Pinpoint the cell where the given text exists, returning its [X, Y] midpoint coordinate. 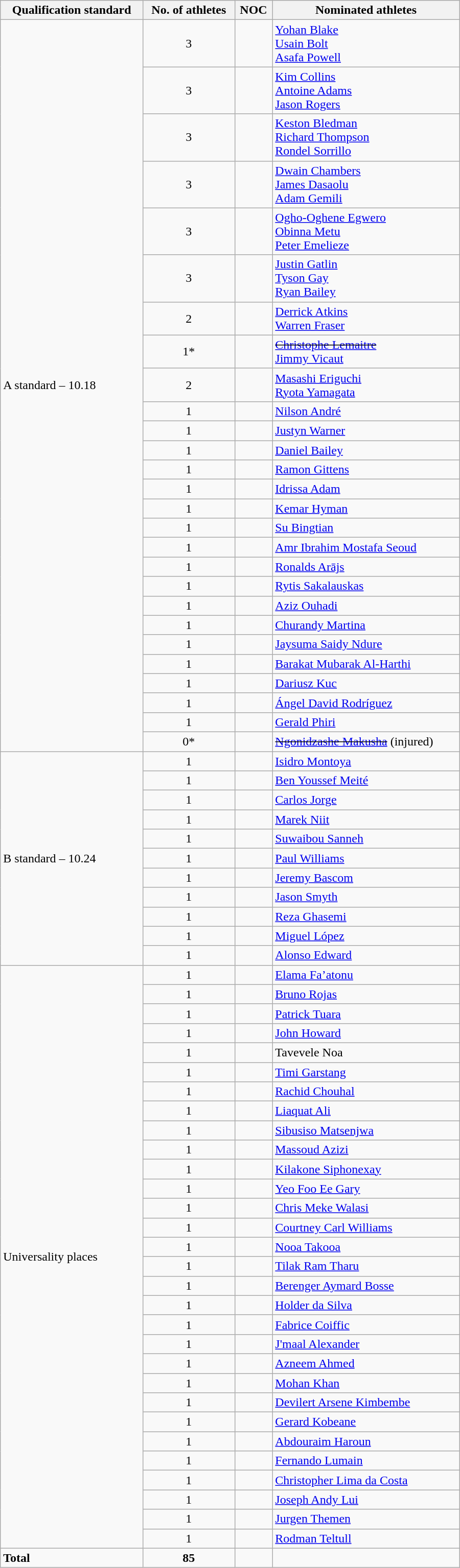
Nilson André [366, 411]
Total [72, 1558]
Ngonidzashe Makusha (injured) [366, 741]
Liaquat Ali [366, 1111]
Sibusiso Matsenjwa [366, 1130]
Derrick AtkinsWarren Fraser [366, 319]
Kemar Hyman [366, 509]
Marek Niit [366, 819]
Justyn Warner [366, 430]
Christopher Lima da Costa [366, 1480]
Jurgen Themen [366, 1519]
Ogho-Oghene EgweroObinna MetuPeter Emelieze [366, 231]
Berenger Aymard Bosse [366, 1286]
Timi Garstang [366, 1072]
Nooa Takooa [366, 1247]
Churandy Martina [366, 625]
Abdouraim Haroun [366, 1441]
Kim CollinsAntoine AdamsJason Rogers [366, 90]
Joseph Andy Lui [366, 1500]
No. of athletes [189, 10]
Elama Fa’atonu [366, 975]
Justin GatlinTyson GayRyan Bailey [366, 278]
Rytis Sakalauskas [366, 586]
Yeo Foo Ee Gary [366, 1189]
Tilak Ram Tharu [366, 1266]
Rodman Teltull [366, 1538]
1* [189, 351]
85 [189, 1558]
Miguel López [366, 936]
John Howard [366, 1033]
A standard – 10.18 [72, 386]
Jeremy Bascom [366, 878]
Chris Meke Walasi [366, 1208]
Azneem Ahmed [366, 1363]
Bruno Rojas [366, 994]
Patrick Tuara [366, 1014]
Holder da Silva [366, 1305]
Tavevele Noa [366, 1052]
Qualification standard [72, 10]
Jaysuma Saidy Ndure [366, 644]
Paul Williams [366, 858]
Ronalds Arājs [366, 567]
Christophe LemaitreJimmy Vicaut [366, 351]
Suwaibou Sanneh [366, 839]
Daniel Bailey [366, 450]
Fabrice Coiffic [366, 1324]
Masashi EriguchiRyota Yamagata [366, 385]
Yohan BlakeUsain BoltAsafa Powell [366, 43]
Gerard Kobeane [366, 1422]
Courtney Carl Williams [366, 1227]
Isidro Montoya [366, 761]
NOC [254, 10]
J'maal Alexander [366, 1344]
Rachid Chouhal [366, 1092]
Aziz Ouhadi [366, 606]
Dwain ChambersJames DasaoluAdam Gemili [366, 184]
Amr Ibrahim Mostafa Seoud [366, 547]
Dariusz Kuc [366, 683]
Ramon Gittens [366, 470]
0* [189, 741]
B standard – 10.24 [72, 859]
Gerald Phiri [366, 722]
Reza Ghasemi [366, 916]
Keston BledmanRichard ThompsonRondel Sorrillo [366, 137]
Ben Youssef Meité [366, 781]
Barakat Mubarak Al-Harthi [366, 664]
Universality places [72, 1257]
Nominated athletes [366, 10]
Su Bingtian [366, 528]
Ángel David Rodríguez [366, 703]
Idrissa Adam [366, 489]
Jason Smyth [366, 897]
Mohan Khan [366, 1383]
Alonso Edward [366, 955]
Devilert Arsene Kimbembe [366, 1403]
Kilakone Siphonexay [366, 1169]
Carlos Jorge [366, 800]
Fernando Lumain [366, 1461]
Massoud Azizi [366, 1150]
